Provide the [X, Y] coordinate of the cell's center where the given text is located.  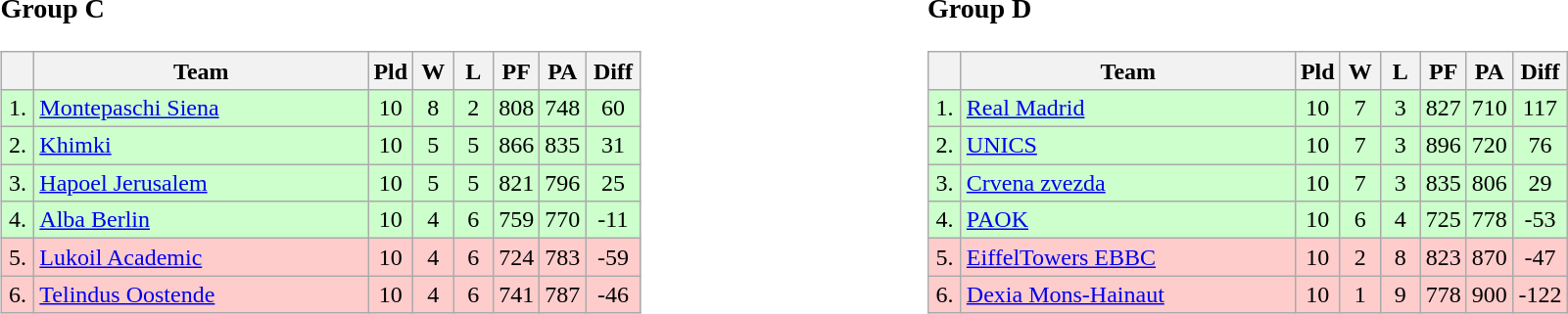
EiffelTowers EBBC [1128, 257]
720 [1489, 146]
827 [1444, 108]
759 [517, 220]
783 [562, 257]
Telindus Oostende [202, 294]
724 [517, 257]
PAOK [1128, 220]
710 [1489, 108]
60 [613, 108]
870 [1489, 257]
808 [517, 108]
Dexia Mons-Hainaut [1128, 294]
806 [1489, 183]
741 [517, 294]
-122 [1540, 294]
866 [517, 146]
29 [1540, 183]
-11 [613, 220]
-46 [613, 294]
31 [613, 146]
-47 [1540, 257]
Lukoil Academic [202, 257]
76 [1540, 146]
Khimki [202, 146]
-53 [1540, 220]
9 [1401, 294]
117 [1540, 108]
Crvena zvezda [1128, 183]
1 [1359, 294]
Alba Berlin [202, 220]
25 [613, 183]
Montepaschi Siena [202, 108]
821 [517, 183]
896 [1444, 146]
787 [562, 294]
748 [562, 108]
823 [1444, 257]
770 [562, 220]
725 [1444, 220]
UNICS [1128, 146]
900 [1489, 294]
-59 [613, 257]
Hapoel Jerusalem [202, 183]
Real Madrid [1128, 108]
796 [562, 183]
